Capture the cell that displays the provided text and extract its [x, y] central coordinate. 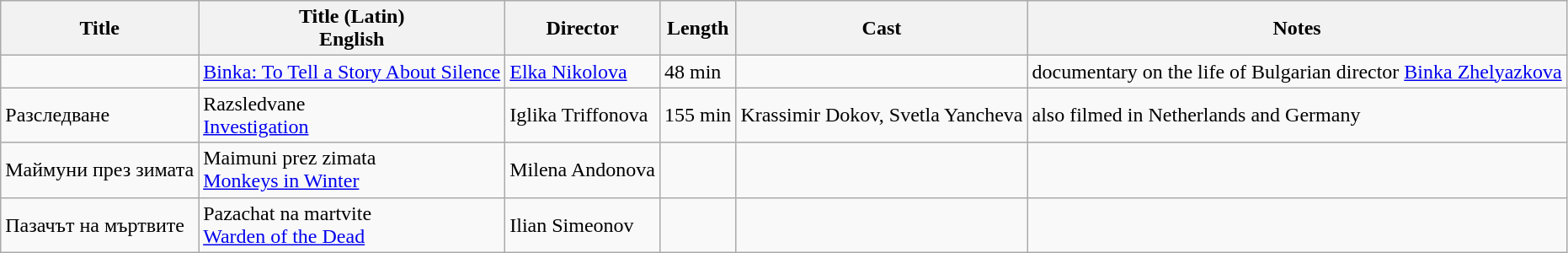
Cast [882, 29]
Title [99, 29]
also filmed in Netherlands and Germany [1297, 115]
Elka Nikolova [583, 72]
Пазачът на мъртвите [99, 224]
Title (Latin)English [352, 29]
Director [583, 29]
Maimuni prez zimataMonkeys in Winter [352, 170]
Ilian Simeonov [583, 224]
48 min [697, 72]
Notes [1297, 29]
Binka: To Tell a Story About Silence [352, 72]
Iglika Triffonova [583, 115]
Pazachat na martviteWarden of the Dead [352, 224]
Krassimir Dokov, Svetla Yancheva [882, 115]
Разследване [99, 115]
Milena Andonova [583, 170]
Length [697, 29]
RazsledvaneInvestigation [352, 115]
Маймуни през зимата [99, 170]
documentary on the life of Bulgarian director Binka Zhelyazkova [1297, 72]
155 min [697, 115]
